Pinpoint the cell where the given text exists, returning its [X, Y] midpoint coordinate. 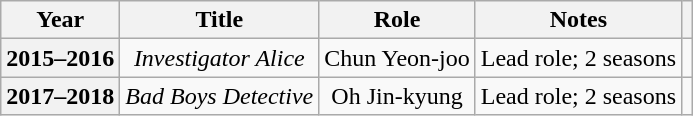
Bad Boys Detective [220, 96]
2015–2016 [60, 58]
Investigator Alice [220, 58]
Role [397, 20]
Chun Yeon-joo [397, 58]
2017–2018 [60, 96]
Title [220, 20]
Year [60, 20]
Notes [578, 20]
Oh Jin-kyung [397, 96]
